Extract the (X, Y) coordinate from the center of the cell holding the provided text.  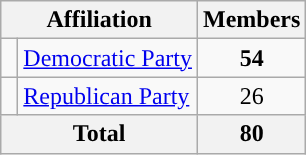
26 (251, 96)
Total (100, 134)
80 (251, 134)
54 (251, 58)
Members (251, 20)
Affiliation (100, 20)
Democratic Party (108, 58)
Republican Party (108, 96)
